From the cell containing the given text, extract its center point as (X, Y) coordinate. 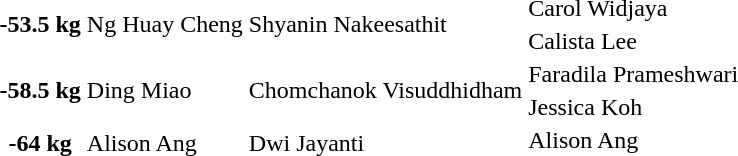
Ding Miao (164, 90)
Chomchanok Visuddhidham (385, 90)
